Output the (X, Y) coordinate of the center of the cell containing the given text.  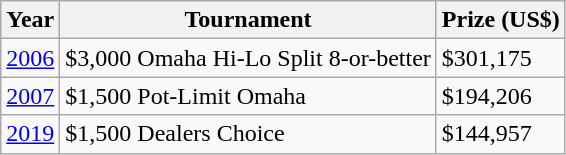
2007 (30, 96)
2019 (30, 134)
Tournament (248, 20)
2006 (30, 58)
$1,500 Dealers Choice (248, 134)
$301,175 (500, 58)
$144,957 (500, 134)
Year (30, 20)
$1,500 Pot-Limit Omaha (248, 96)
$3,000 Omaha Hi-Lo Split 8-or-better (248, 58)
$194,206 (500, 96)
Prize (US$) (500, 20)
